For the text-containing cell, return its midpoint in [X, Y] coordinate format. 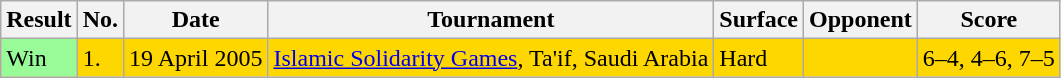
19 April 2005 [196, 58]
6–4, 4–6, 7–5 [988, 58]
Surface [759, 20]
Tournament [491, 20]
Date [196, 20]
Islamic Solidarity Games, Ta'if, Saudi Arabia [491, 58]
Win [39, 58]
No. [100, 20]
Score [988, 20]
Hard [759, 58]
1. [100, 58]
Result [39, 20]
Opponent [861, 20]
